Pinpoint the cell where the given text exists, returning its [x, y] midpoint coordinate. 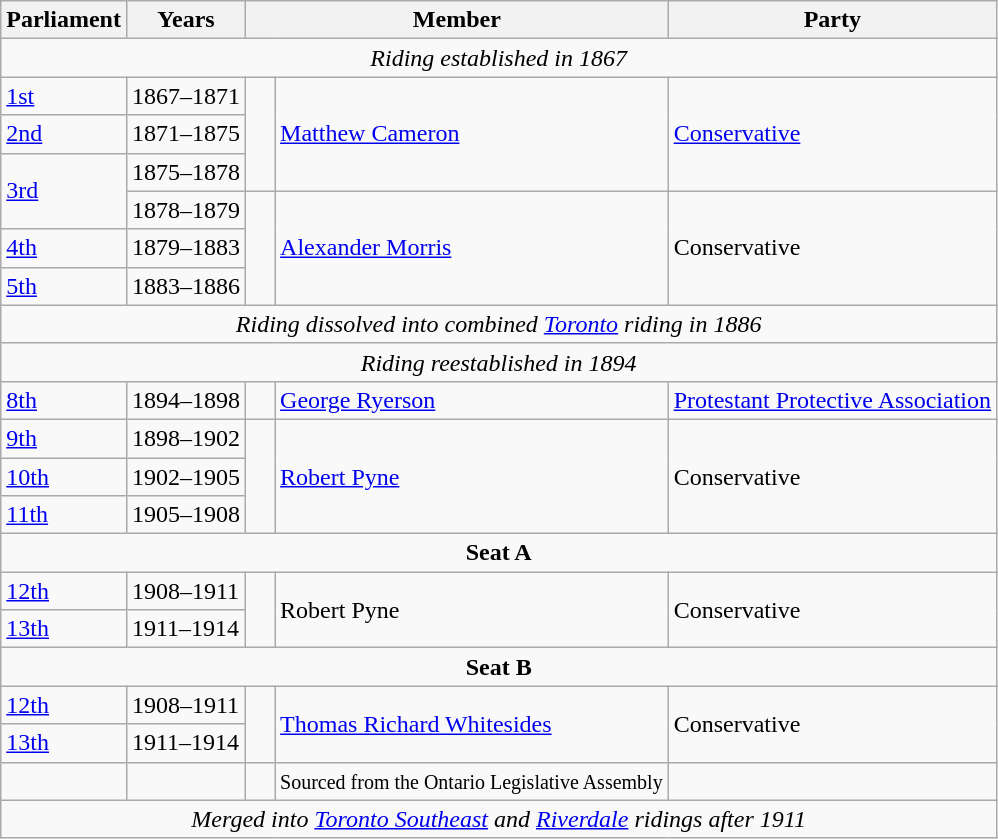
Seat A [499, 553]
1883–1886 [186, 286]
4th [64, 248]
1871–1875 [186, 134]
Sourced from the Ontario Legislative Assembly [472, 781]
9th [64, 438]
3rd [64, 191]
11th [64, 515]
1879–1883 [186, 248]
Seat B [499, 667]
Merged into Toronto Southeast and Riverdale ridings after 1911 [499, 819]
1902–1905 [186, 477]
10th [64, 477]
Parliament [64, 20]
George Ryerson [472, 400]
5th [64, 286]
Protestant Protective Association [832, 400]
Member [458, 20]
Alexander Morris [472, 248]
Riding reestablished in 1894 [499, 362]
2nd [64, 134]
1878–1879 [186, 210]
1898–1902 [186, 438]
1867–1871 [186, 96]
Riding established in 1867 [499, 58]
Riding dissolved into combined Toronto riding in 1886 [499, 324]
1st [64, 96]
1894–1898 [186, 400]
Matthew Cameron [472, 134]
8th [64, 400]
Party [832, 20]
1905–1908 [186, 515]
1875–1878 [186, 172]
Thomas Richard Whitesides [472, 724]
Years [186, 20]
